Pinpoint the cell where the given text exists, returning its [X, Y] midpoint coordinate. 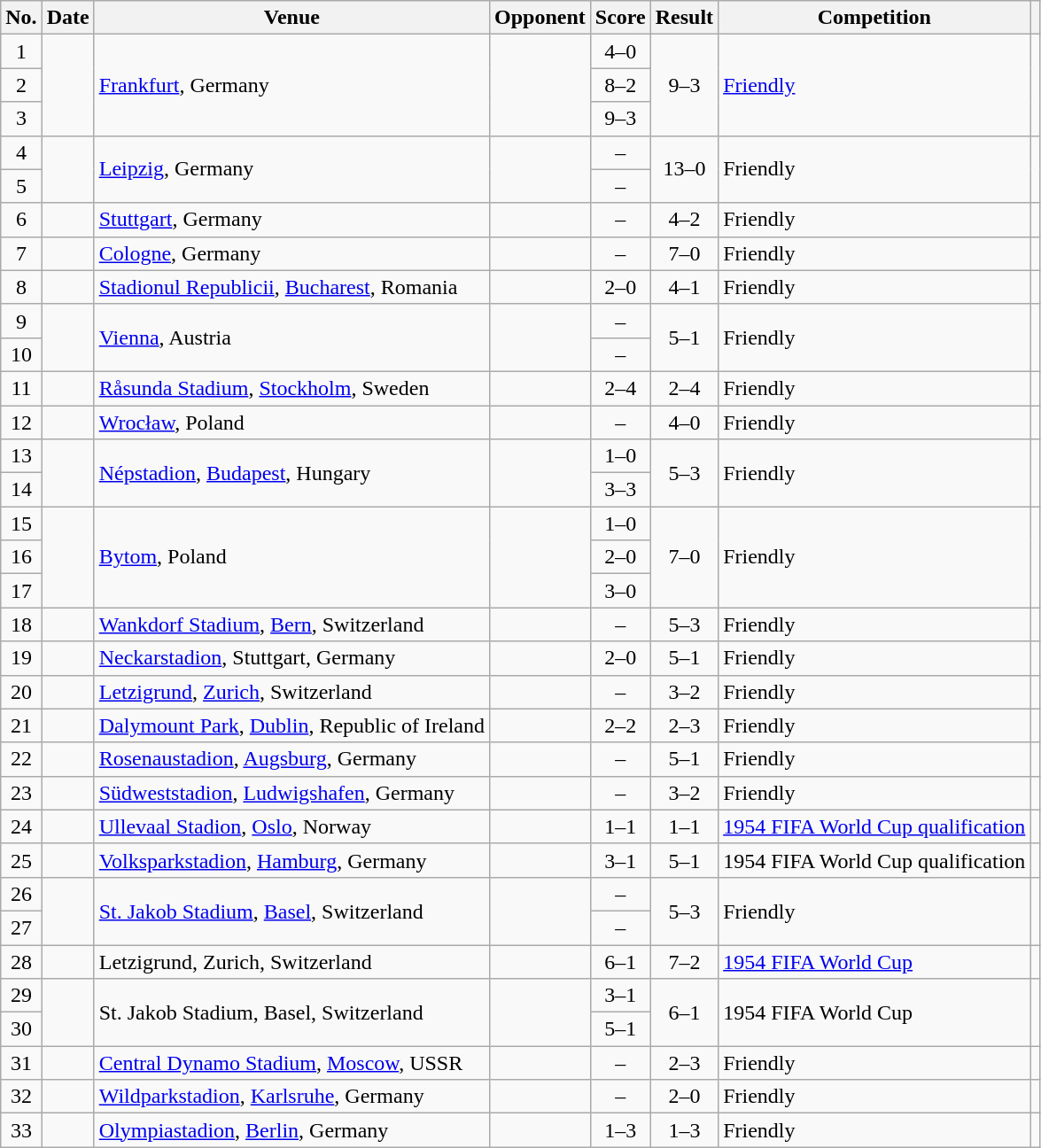
32 [21, 1097]
Ullevaal Stadion, Oslo, Norway [291, 826]
No. [21, 18]
Result [684, 18]
18 [21, 624]
31 [21, 1063]
13–0 [684, 169]
16 [21, 557]
Score [620, 18]
9 [21, 321]
Südweststadion, Ludwigshafen, Germany [291, 793]
30 [21, 1029]
Central Dynamo Stadium, Moscow, USSR [291, 1063]
Wrocław, Poland [291, 423]
Vienna, Austria [291, 337]
3–3 [620, 490]
Volksparkstadion, Hamburg, Germany [291, 860]
13 [21, 456]
3–0 [620, 591]
10 [21, 354]
Competition [874, 18]
6 [21, 220]
8 [21, 287]
29 [21, 996]
Népstadion, Budapest, Hungary [291, 473]
Dalymount Park, Dublin, Republic of Ireland [291, 725]
15 [21, 524]
11 [21, 388]
25 [21, 860]
4–1 [684, 287]
23 [21, 793]
Rosenaustadion, Augsburg, Germany [291, 759]
Leipzig, Germany [291, 169]
7 [21, 253]
22 [21, 759]
Cologne, Germany [291, 253]
4–2 [684, 220]
1 [21, 51]
Venue [291, 18]
26 [21, 894]
Frankfurt, Germany [291, 85]
Bytom, Poland [291, 557]
17 [21, 591]
4 [21, 152]
Date [67, 18]
19 [21, 658]
24 [21, 826]
33 [21, 1130]
2–2 [620, 725]
5 [21, 186]
14 [21, 490]
Wildparkstadion, Karlsruhe, Germany [291, 1097]
Stuttgart, Germany [291, 220]
Stadionul Republicii, Bucharest, Romania [291, 287]
7–2 [684, 961]
2 [21, 85]
21 [21, 725]
20 [21, 692]
Råsunda Stadium, Stockholm, Sweden [291, 388]
Opponent [540, 18]
12 [21, 423]
8–2 [620, 85]
Neckarstadion, Stuttgart, Germany [291, 658]
28 [21, 961]
3 [21, 119]
Olympiastadion, Berlin, Germany [291, 1130]
27 [21, 927]
Wankdorf Stadium, Bern, Switzerland [291, 624]
